Capture the cell that displays the provided text and extract its [X, Y] central coordinate. 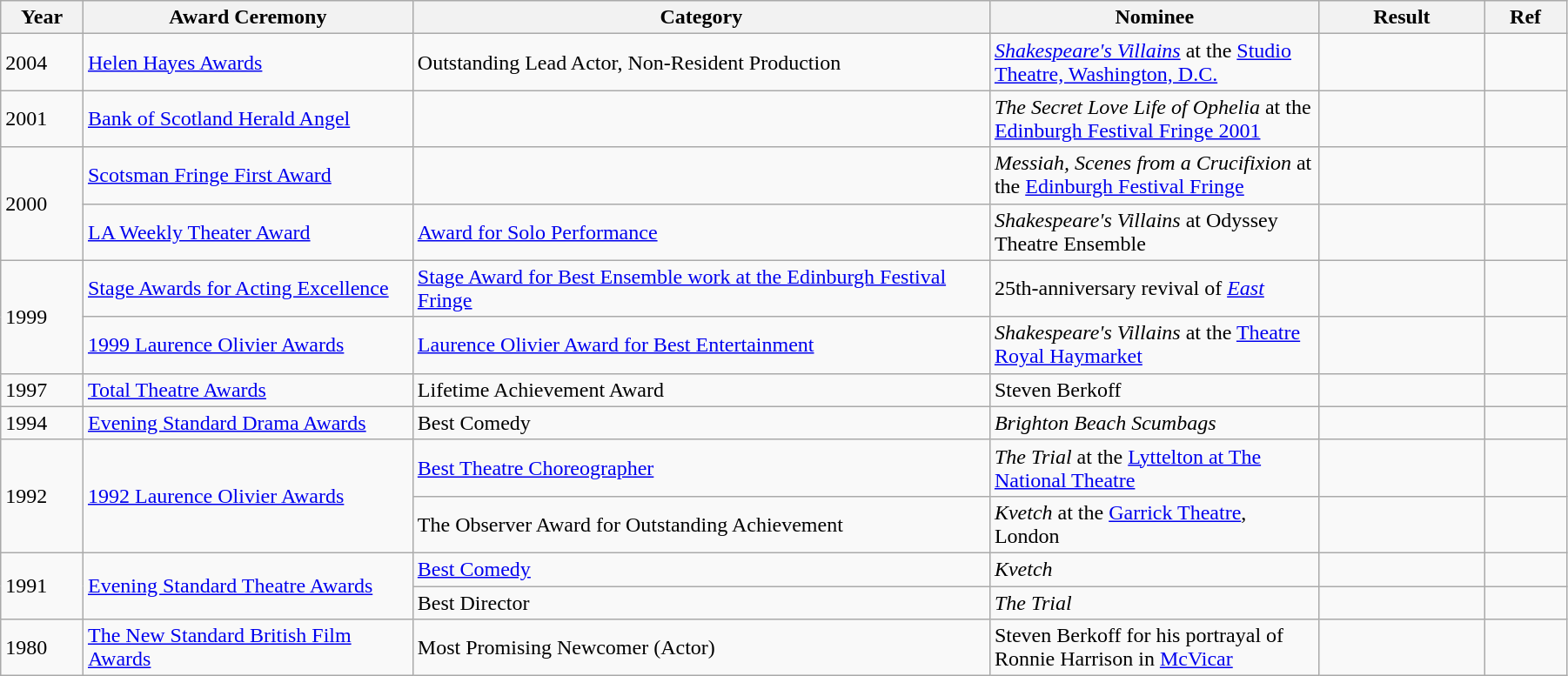
Total Theatre Awards [247, 390]
Helen Hayes Awards [247, 63]
Outstanding Lead Actor, Non-Resident Production [701, 63]
The New Standard British Film Awards [247, 647]
Nominee [1154, 17]
Messiah, Scenes from a Crucifixion at the Edinburgh Festival Fringe [1154, 176]
The Secret Love Life of Ophelia at the Edinburgh Festival Fringe 2001 [1154, 118]
Stage Award for Best Ensemble work at the Edinburgh Festival Fringe [701, 289]
Most Promising Newcomer (Actor) [701, 647]
Ref [1526, 17]
Best Theatre Choreographer [701, 468]
2000 [42, 204]
2004 [42, 63]
Shakespeare's Villains at the Theatre Royal Haymarket [1154, 345]
Bank of Scotland Herald Angel [247, 118]
1980 [42, 647]
Evening Standard Theatre Awards [247, 586]
Shakespeare's Villains at Odyssey Theatre Ensemble [1154, 231]
Result [1401, 17]
Kvetch at the Garrick Theatre, London [1154, 524]
The Trial [1154, 603]
1999 Laurence Olivier Awards [247, 345]
1992 Laurence Olivier Awards [247, 496]
LA Weekly Theater Award [247, 231]
1994 [42, 423]
Category [701, 17]
Best Director [701, 603]
Lifetime Achievement Award [701, 390]
Steven Berkoff for his portrayal of Ronnie Harrison in McVicar [1154, 647]
1992 [42, 496]
Year [42, 17]
1997 [42, 390]
2001 [42, 118]
Award Ceremony [247, 17]
The Trial at the Lyttelton at The National Theatre [1154, 468]
Laurence Olivier Award for Best Entertainment [701, 345]
Steven Berkoff [1154, 390]
Scotsman Fringe First Award [247, 176]
Shakespeare's Villains at the Studio Theatre, Washington, D.C. [1154, 63]
Evening Standard Drama Awards [247, 423]
Brighton Beach Scumbags [1154, 423]
25th-anniversary revival of East [1154, 289]
Award for Solo Performance [701, 231]
Stage Awards for Acting Excellence [247, 289]
The Observer Award for Outstanding Achievement [701, 524]
Kvetch [1154, 569]
1991 [42, 586]
1999 [42, 317]
